Return [X, Y] of the center of cell containing provided text 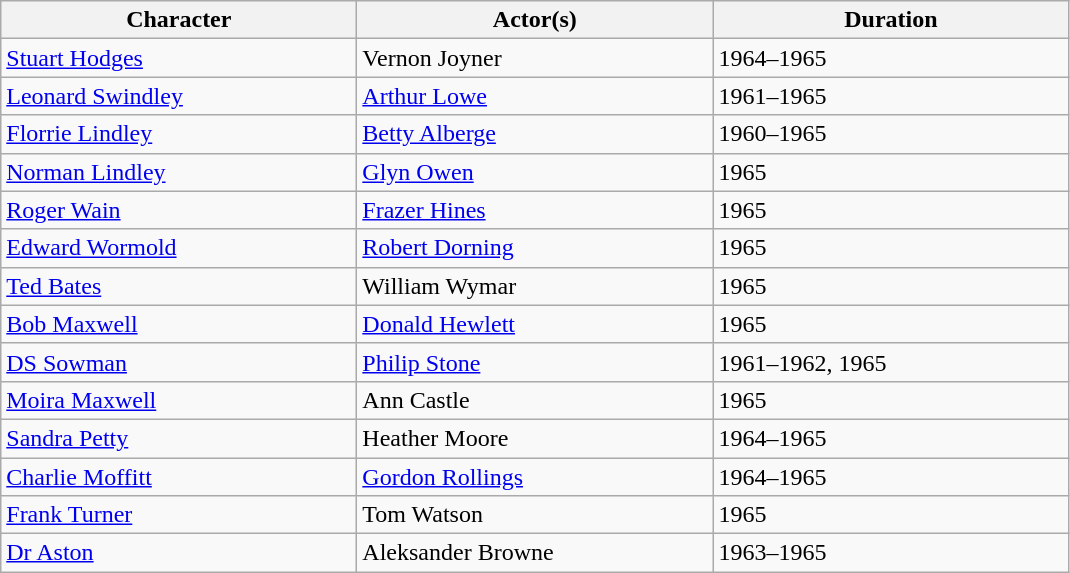
1963–1965 [891, 553]
Bob Maxwell [179, 324]
Glyn Owen [535, 172]
Robert Dorning [535, 248]
Donald Hewlett [535, 324]
1960–1965 [891, 134]
Gordon Rollings [535, 477]
Florrie Lindley [179, 134]
Vernon Joyner [535, 58]
Norman Lindley [179, 172]
DS Sowman [179, 362]
Charlie Moffitt [179, 477]
William Wymar [535, 286]
Philip Stone [535, 362]
Edward Wormold [179, 248]
Character [179, 20]
Aleksander Browne [535, 553]
Dr Aston [179, 553]
Tom Watson [535, 515]
Frazer Hines [535, 210]
Ted Bates [179, 286]
Ann Castle [535, 400]
Betty Alberge [535, 134]
1961–1965 [891, 96]
Moira Maxwell [179, 400]
Stuart Hodges [179, 58]
1961–1962, 1965 [891, 362]
Duration [891, 20]
Leonard Swindley [179, 96]
Heather Moore [535, 438]
Arthur Lowe [535, 96]
Frank Turner [179, 515]
Sandra Petty [179, 438]
Roger Wain [179, 210]
Actor(s) [535, 20]
